Provide the [X, Y] coordinate of the cell's center where the given text is located.  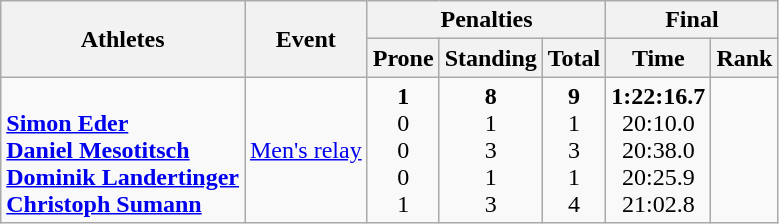
91314 [574, 150]
Rank [744, 58]
Athletes [123, 39]
Standing [490, 58]
Total [574, 58]
Simon EderDaniel MesotitschDominik LandertingerChristoph Sumann [123, 150]
1:22:16.720:10.020:38.020:25.921:02.8 [658, 150]
Time [658, 58]
Event [306, 39]
10001 [403, 150]
81313 [490, 150]
Men's relay [306, 150]
Prone [403, 58]
Final [692, 20]
Penalties [486, 20]
